Detect which cell encompasses the target text, then output its [x, y] center coordinate. 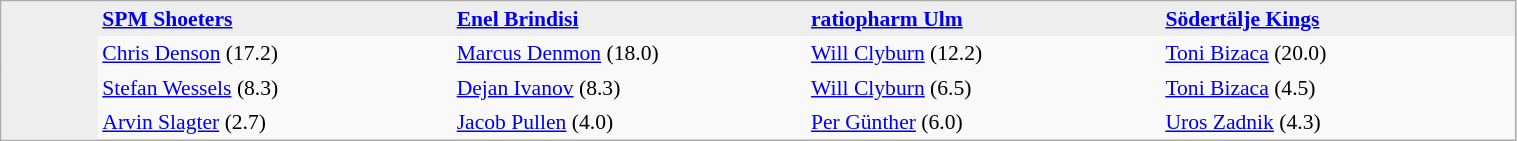
Arvin Slagter (2.7) [275, 122]
Will Clyburn (6.5) [984, 87]
Toni Bizaca (4.5) [1338, 87]
SPM Shoeters [275, 19]
Chris Denson (17.2) [275, 53]
Jacob Pullen (4.0) [629, 122]
Toni Bizaca (20.0) [1338, 53]
Enel Brindisi [629, 19]
Södertälje Kings [1338, 19]
Uros Zadnik (4.3) [1338, 122]
Marcus Denmon (18.0) [629, 53]
Dejan Ivanov (8.3) [629, 87]
Will Clyburn (12.2) [984, 53]
Stefan Wessels (8.3) [275, 87]
ratiopharm Ulm [984, 19]
Per Günther (6.0) [984, 122]
